Pinpoint the cell where the given text exists, returning its [x, y] midpoint coordinate. 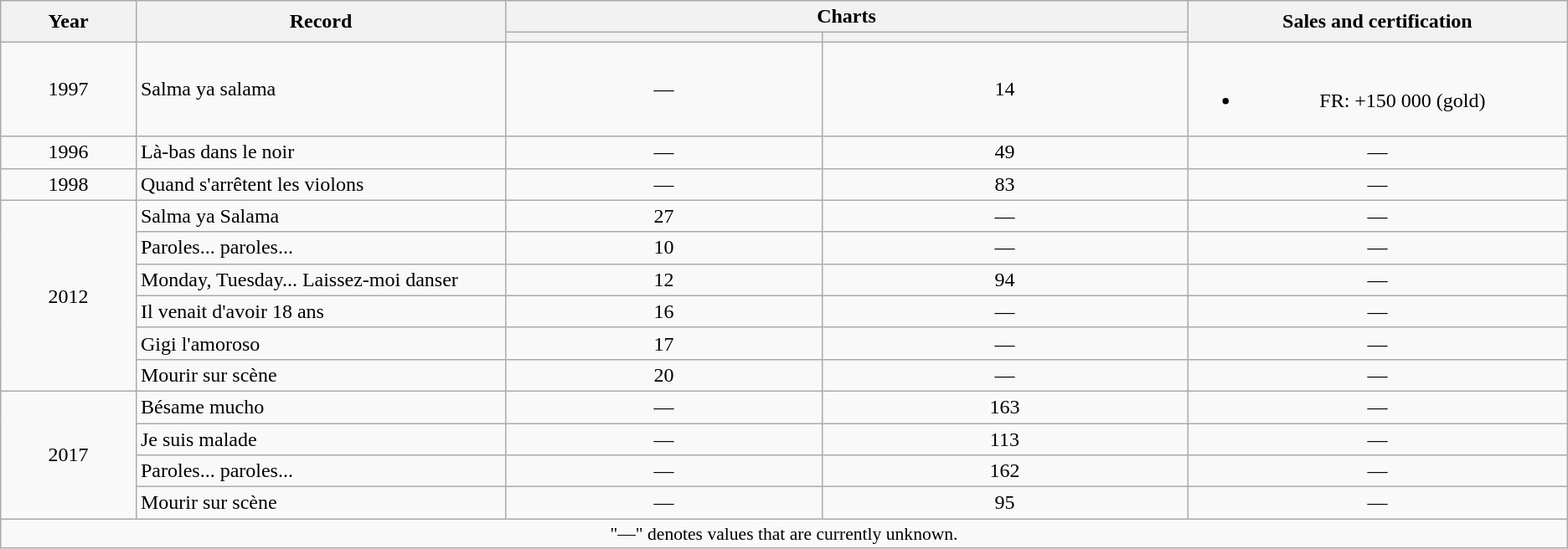
2017 [69, 454]
Charts [847, 17]
Salma ya Salama [320, 216]
Gigi l'amoroso [320, 343]
12 [664, 280]
95 [1004, 503]
Là-bas dans le noir [320, 152]
Quand s'arrêtent les violons [320, 184]
163 [1004, 407]
Salma ya salama [320, 89]
1998 [69, 184]
1996 [69, 152]
49 [1004, 152]
94 [1004, 280]
Je suis malade [320, 439]
Year [69, 22]
Monday, Tuesday... Laissez-moi danser [320, 280]
Il venait d'avoir 18 ans [320, 311]
FR: +150 000 (gold) [1378, 89]
20 [664, 375]
14 [1004, 89]
Bésame mucho [320, 407]
2012 [69, 295]
27 [664, 216]
Sales and certification [1378, 22]
113 [1004, 439]
"—" denotes values that are currently unknown. [784, 534]
10 [664, 248]
17 [664, 343]
16 [664, 311]
162 [1004, 471]
83 [1004, 184]
Record [320, 22]
1997 [69, 89]
